Output the (x, y) coordinate of the center of the cell containing the given text.  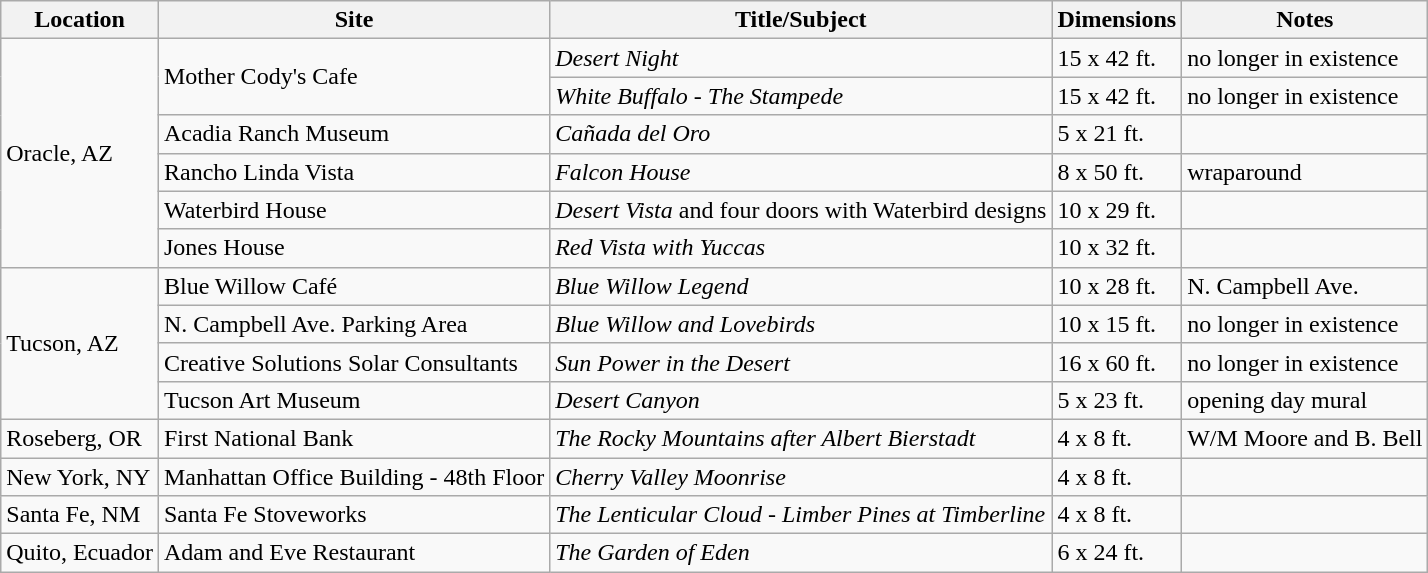
Desert Canyon (801, 400)
Cañada del Oro (801, 134)
5 x 21 ft. (1117, 134)
Manhattan Office Building - 48th Floor (354, 477)
First National Bank (354, 438)
Cherry Valley Moonrise (801, 477)
Blue Willow and Lovebirds (801, 324)
Rancho Linda Vista (354, 172)
10 x 28 ft. (1117, 286)
The Lenticular Cloud - Limber Pines at Timberline (801, 515)
Tucson Art Museum (354, 400)
The Rocky Mountains after Albert Bierstadt (801, 438)
Notes (1305, 20)
Oracle, AZ (80, 153)
8 x 50 ft. (1117, 172)
5 x 23 ft. (1117, 400)
Santa Fe Stoveworks (354, 515)
N. Campbell Ave. Parking Area (354, 324)
Sun Power in the Desert (801, 362)
W/M Moore and B. Bell (1305, 438)
Falcon House (801, 172)
opening day mural (1305, 400)
New York, NY (80, 477)
Blue Willow Café (354, 286)
Santa Fe, NM (80, 515)
Site (354, 20)
Location (80, 20)
10 x 32 ft. (1117, 248)
Mother Cody's Cafe (354, 77)
Acadia Ranch Museum (354, 134)
Creative Solutions Solar Consultants (354, 362)
Dimensions (1117, 20)
N. Campbell Ave. (1305, 286)
Tucson, AZ (80, 343)
Desert Night (801, 58)
wraparound (1305, 172)
10 x 15 ft. (1117, 324)
Blue Willow Legend (801, 286)
Quito, Ecuador (80, 553)
16 x 60 ft. (1117, 362)
Adam and Eve Restaurant (354, 553)
White Buffalo - The Stampede (801, 96)
Title/Subject (801, 20)
6 x 24 ft. (1117, 553)
Roseberg, OR (80, 438)
Jones House (354, 248)
10 x 29 ft. (1117, 210)
Waterbird House (354, 210)
The Garden of Eden (801, 553)
Red Vista with Yuccas (801, 248)
Desert Vista and four doors with Waterbird designs (801, 210)
